Scan for the cell matching the given text and deliver its (x, y) coordinate at center. 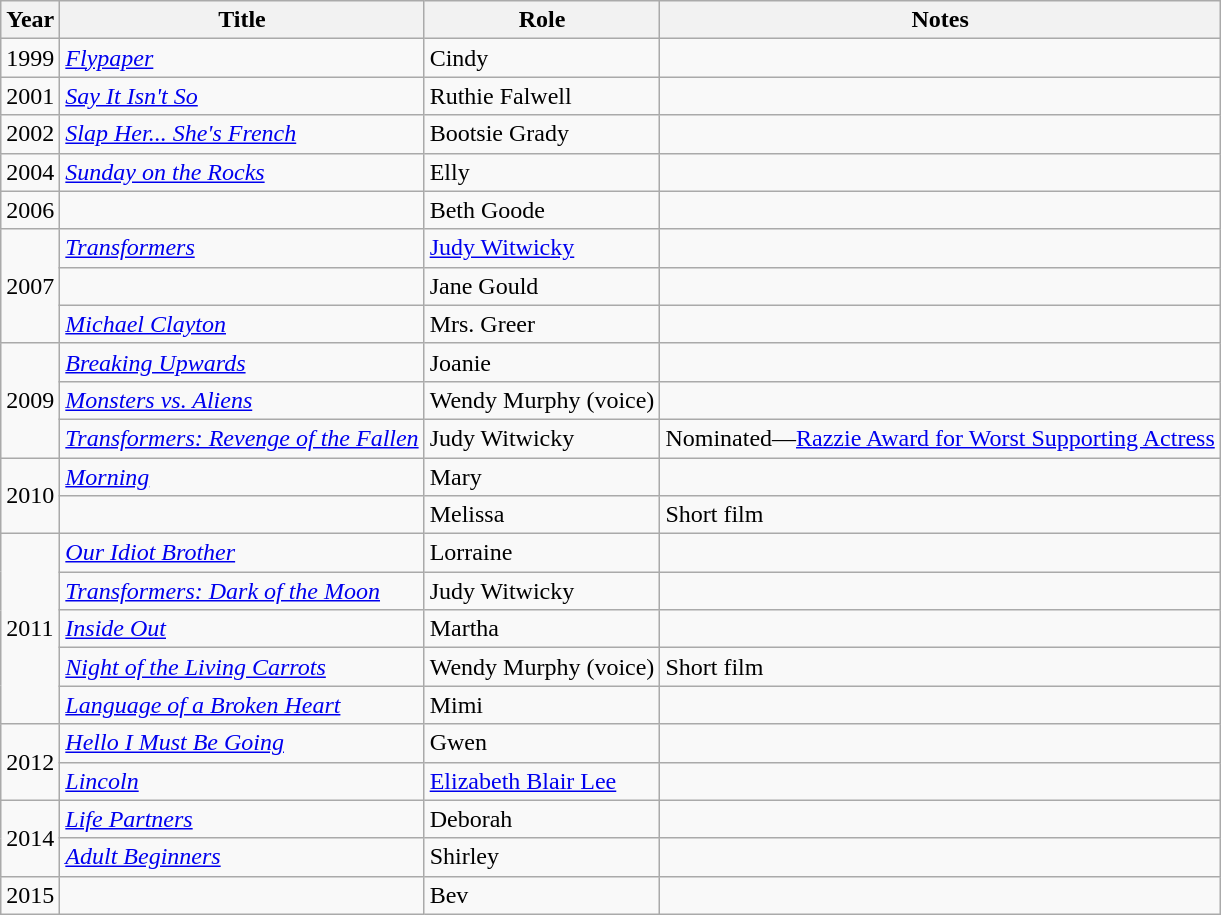
Bootsie Grady (542, 134)
Mimi (542, 705)
Mary (542, 477)
Flypaper (242, 58)
2015 (30, 895)
Melissa (542, 515)
Joanie (542, 362)
Elizabeth Blair Lee (542, 781)
Slap Her... She's French (242, 134)
Elly (542, 172)
Life Partners (242, 819)
Mrs. Greer (542, 324)
2004 (30, 172)
Adult Beginners (242, 857)
Role (542, 20)
Night of the Living Carrots (242, 667)
Morning (242, 477)
2007 (30, 286)
2011 (30, 629)
Cindy (542, 58)
Nominated—Razzie Award for Worst Supporting Actress (940, 438)
Lincoln (242, 781)
2009 (30, 400)
2001 (30, 96)
2002 (30, 134)
Inside Out (242, 629)
Shirley (542, 857)
Our Idiot Brother (242, 553)
1999 (30, 58)
Gwen (542, 743)
2012 (30, 762)
2006 (30, 210)
Language of a Broken Heart (242, 705)
Say It Isn't So (242, 96)
Ruthie Falwell (542, 96)
2010 (30, 496)
Transformers (242, 248)
Hello I Must Be Going (242, 743)
Michael Clayton (242, 324)
Transformers: Dark of the Moon (242, 591)
Jane Gould (542, 286)
Sunday on the Rocks (242, 172)
Breaking Upwards (242, 362)
2014 (30, 838)
Title (242, 20)
Transformers: Revenge of the Fallen (242, 438)
Beth Goode (542, 210)
Notes (940, 20)
Martha (542, 629)
Monsters vs. Aliens (242, 400)
Deborah (542, 819)
Bev (542, 895)
Lorraine (542, 553)
Year (30, 20)
